Return the [x, y] coordinate for the center point of the cell that contains the specified text.  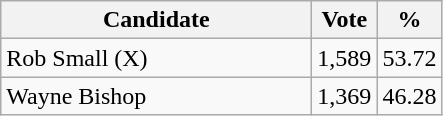
% [410, 20]
Candidate [156, 20]
46.28 [410, 96]
53.72 [410, 58]
Wayne Bishop [156, 96]
Vote [344, 20]
1,589 [344, 58]
Rob Small (X) [156, 58]
1,369 [344, 96]
